Provide the [X, Y] coordinate of the cell's center where the given text is located.  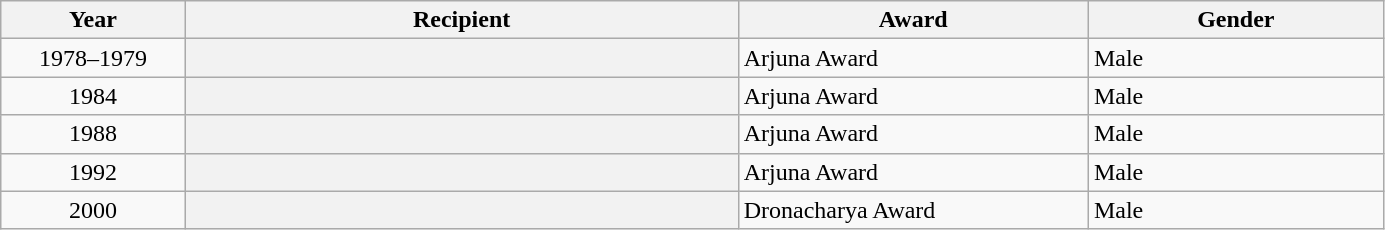
1992 [93, 172]
1978–1979 [93, 58]
Gender [1236, 20]
1984 [93, 96]
Year [93, 20]
2000 [93, 210]
Dronacharya Award [913, 210]
Award [913, 20]
1988 [93, 134]
Recipient [462, 20]
